Find where the given text appears and provide that cell's center as (x, y) coordinate. 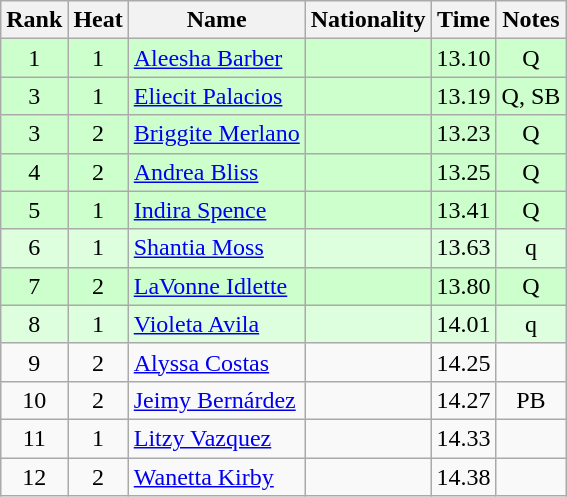
6 (34, 248)
Wanetta Kirby (216, 477)
10 (34, 400)
7 (34, 286)
Aleesha Barber (216, 58)
Shantia Moss (216, 248)
Litzy Vazquez (216, 438)
Name (216, 20)
14.25 (464, 362)
Notes (531, 20)
14.33 (464, 438)
8 (34, 324)
14.01 (464, 324)
9 (34, 362)
Violeta Avila (216, 324)
13.80 (464, 286)
LaVonne Idlette (216, 286)
Indira Spence (216, 210)
Briggite Merlano (216, 134)
PB (531, 400)
Eliecit Palacios (216, 96)
Jeimy Bernárdez (216, 400)
14.27 (464, 400)
13.41 (464, 210)
Andrea Bliss (216, 172)
13.25 (464, 172)
13.19 (464, 96)
14.38 (464, 477)
13.23 (464, 134)
Heat (98, 20)
5 (34, 210)
Rank (34, 20)
4 (34, 172)
13.63 (464, 248)
Time (464, 20)
12 (34, 477)
Nationality (368, 20)
11 (34, 438)
13.10 (464, 58)
Alyssa Costas (216, 362)
Q, SB (531, 96)
